Output the [X, Y] coordinate of the center of the cell containing the given text.  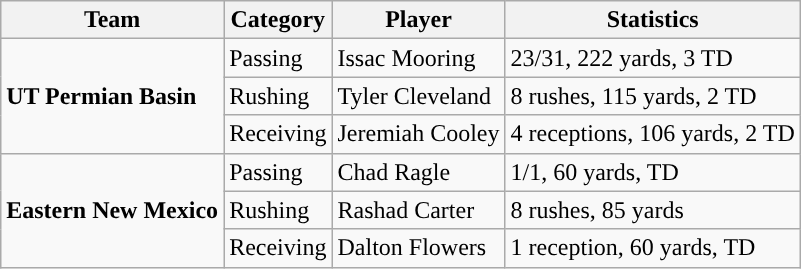
1 reception, 60 yards, TD [652, 248]
8 rushes, 85 yards [652, 210]
Eastern New Mexico [112, 210]
Category [278, 20]
Rashad Carter [418, 210]
Team [112, 20]
Tyler Cleveland [418, 96]
8 rushes, 115 yards, 2 TD [652, 96]
Jeremiah Cooley [418, 134]
1/1, 60 yards, TD [652, 172]
Player [418, 20]
Statistics [652, 20]
Chad Ragle [418, 172]
23/31, 222 yards, 3 TD [652, 58]
Dalton Flowers [418, 248]
UT Permian Basin [112, 96]
4 receptions, 106 yards, 2 TD [652, 134]
Issac Mooring [418, 58]
